Return (X, Y) of the center of cell containing provided text 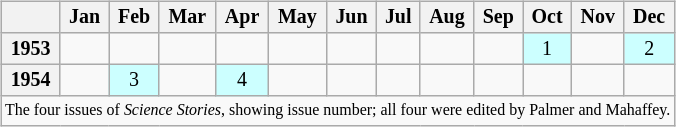
3 (134, 80)
Jul (398, 18)
Nov (598, 18)
Aug (447, 18)
Feb (134, 18)
Jan (84, 18)
Sep (498, 18)
The four issues of Science Stories, showing issue number; all four were edited by Palmer and Mahaffey. (338, 111)
Mar (188, 18)
4 (242, 80)
1 (548, 48)
Jun (351, 18)
Oct (548, 18)
Apr (242, 18)
1953 (30, 48)
May (297, 18)
2 (649, 48)
Dec (649, 18)
1954 (30, 80)
